Output the (X, Y) coordinate of the center of the cell containing the given text.  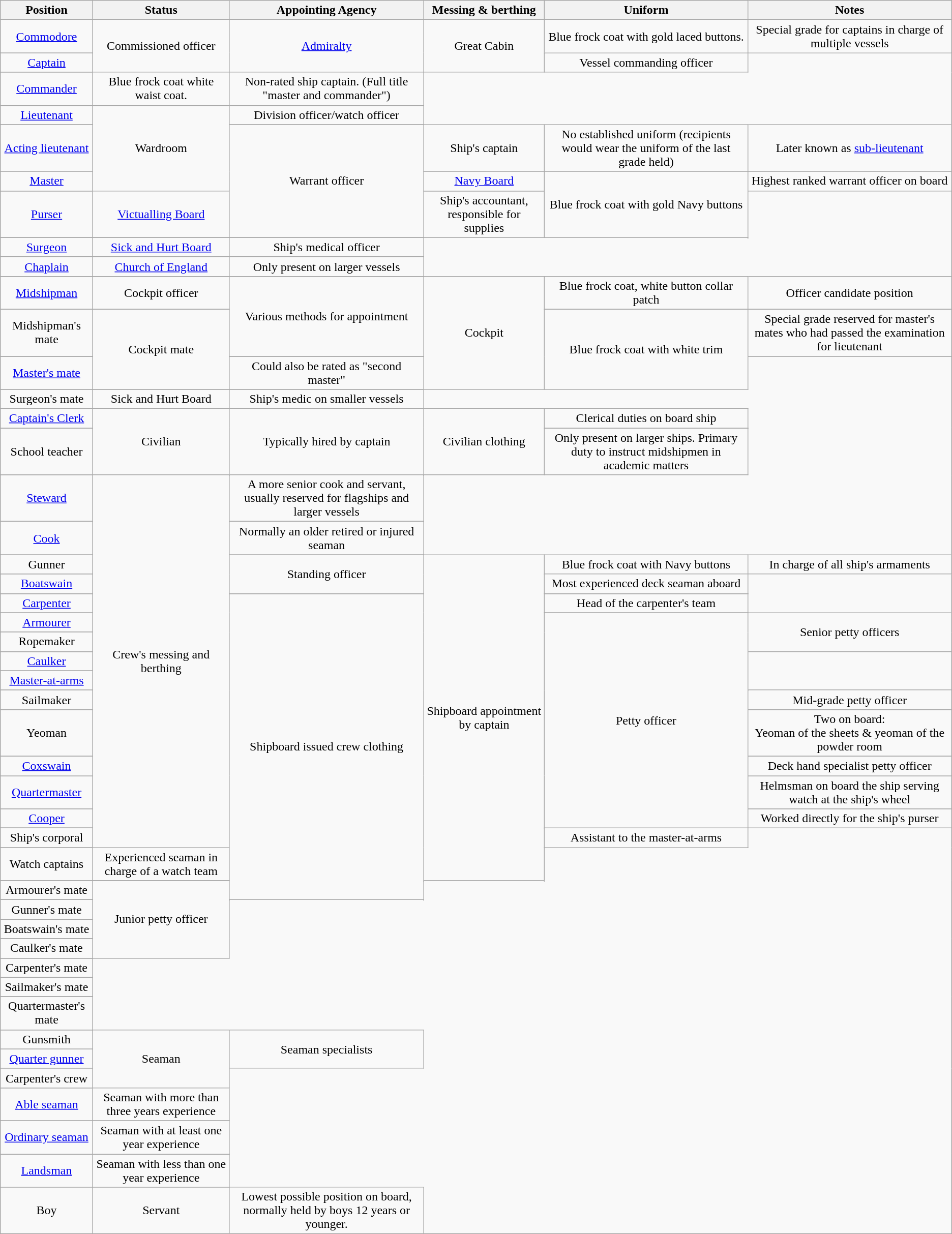
Master (47, 181)
Crew's messing and berthing (161, 661)
Midshipman (47, 293)
A more senior cook and servant, usually reserved for flagships and larger vessels (326, 498)
Master-at-arms (47, 680)
Purser (47, 214)
Servant (161, 1211)
Gunsmith (47, 1039)
Cockpit (484, 333)
Armourer (47, 622)
Blue frock coat with white trim (646, 349)
Ship's medic on smaller vessels (326, 399)
Most experienced deck seaman aboard (646, 584)
Gunner's mate (47, 910)
In charge of all ship's armaments (849, 564)
Ship's accountant, responsible for supplies (484, 214)
Ordinary seaman (47, 1137)
Assistant to the master-at-arms (646, 838)
Worked directly for the ship's purser (849, 819)
Petty officer (646, 720)
Civilian (161, 442)
Boatswain (47, 584)
Later known as sub-lieutenant (849, 148)
Armourer's mate (47, 890)
Shipboard issued crew clothing (326, 746)
Only present on larger vessels (326, 266)
Deck hand specialist petty officer (849, 766)
Blue frock coat with gold laced buttons. (646, 37)
Blue frock coat white waist coat. (161, 88)
Victualling Board (161, 214)
Sailmaker (47, 700)
No established uniform (recipients would wear the uniform of the last grade held) (646, 148)
Great Cabin (484, 46)
Seaman with at least one year experience (161, 1137)
Normally an older retired or injured seaman (326, 538)
Master's mate (47, 372)
Cook (47, 538)
Sailmaker's mate (47, 987)
Various methods for appointment (326, 316)
Vessel commanding officer (646, 63)
Midshipman's mate (47, 333)
Quarter gunner (47, 1059)
Lowest possible position on board, normally held by boys 12 years or younger. (326, 1211)
Notes (849, 10)
Church of England (161, 266)
Junior petty officer (161, 919)
Seaman specialists (326, 1049)
Highest ranked warrant officer on board (849, 181)
Non-rated ship captain. (Full title "master and commander") (326, 88)
Commodore (47, 37)
Special grade for captains in charge of multiple vessels (849, 37)
Shipboard appointment by captain (484, 718)
Head of the carpenter's team (646, 603)
Cooper (47, 819)
Messing & berthing (484, 10)
Carpenter's crew (47, 1078)
Typically hired by captain (326, 442)
Only present on larger ships. Primary duty to instruct midshipmen in academic matters (646, 452)
Acting lieutenant (47, 148)
Mid-grade petty officer (849, 700)
Chaplain (47, 266)
Blue frock coat with Navy buttons (646, 564)
Caulker (47, 661)
Cockpit officer (161, 293)
Admiralty (326, 46)
Commander (47, 88)
Landsman (47, 1170)
Navy Board (484, 181)
Surgeon's mate (47, 399)
Status (161, 10)
Quartermaster (47, 792)
Captain's Clerk (47, 418)
Clerical duties on board ship (646, 418)
Gunner (47, 564)
Special grade reserved for master's mates who had passed the examination for lieutenant (849, 333)
Civilian clothing (484, 442)
Captain (47, 63)
Helmsman on board the ship serving watch at the ship's wheel (849, 792)
Surgeon (47, 247)
Ship's corporal (47, 838)
Division officer/watch officer (326, 115)
Ship's captain (484, 148)
Seaman (161, 1059)
Yeoman (47, 733)
Uniform (646, 10)
Blue frock coat, white button collar patch (646, 293)
Caulker's mate (47, 948)
Experienced seaman in charge of a watch team (161, 864)
Standing officer (326, 574)
Could also be rated as "second master" (326, 372)
Officer candidate position (849, 293)
Watch captains (47, 864)
Senior petty officers (849, 632)
Two on board:Yeoman of the sheets & yeoman of the powder room (849, 733)
School teacher (47, 452)
Blue frock coat with gold Navy buttons (646, 204)
Able seaman (47, 1104)
Lieutenant (47, 115)
Boy (47, 1211)
Appointing Agency (326, 10)
Boatswain's mate (47, 929)
Seaman with less than one year experience (161, 1170)
Carpenter's mate (47, 968)
Quartermaster's mate (47, 1013)
Steward (47, 498)
Ship's medical officer (326, 247)
Position (47, 10)
Ropemaker (47, 642)
Coxswain (47, 766)
Carpenter (47, 603)
Wardroom (161, 148)
Warrant officer (326, 181)
Cockpit mate (161, 349)
Commissioned officer (161, 46)
Seaman with more than three years experience (161, 1104)
